Provide the (X, Y) coordinate of the cell's center where the given text is located.  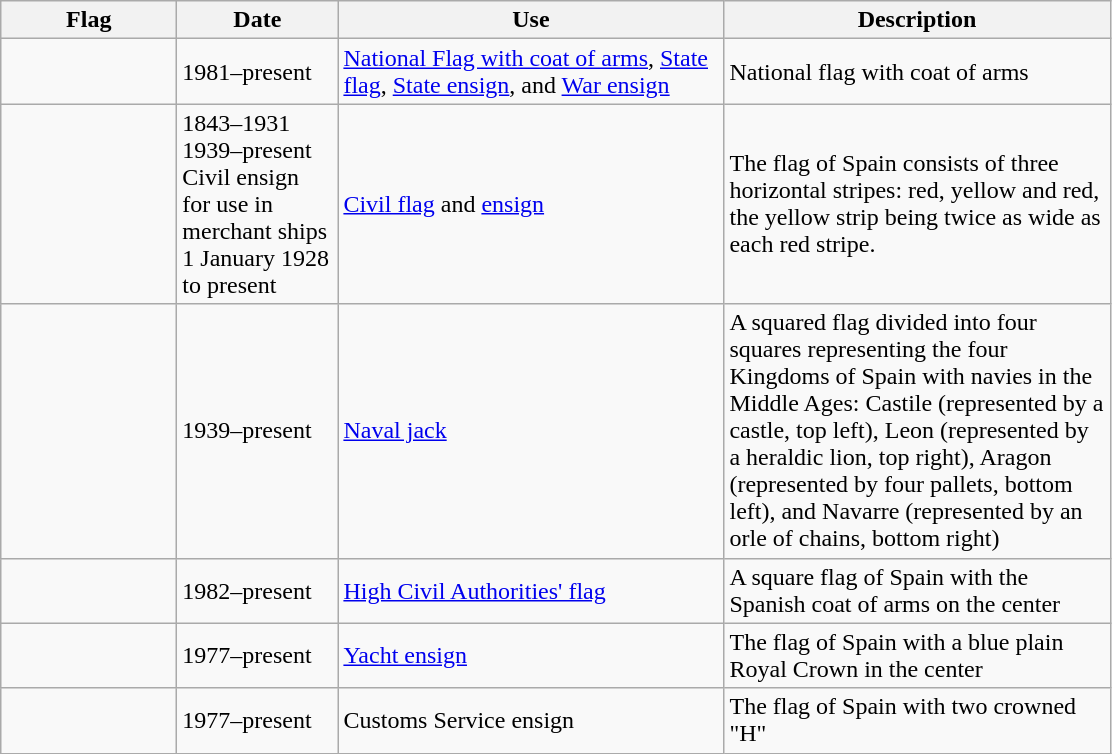
National flag with coat of arms (917, 72)
High Civil Authorities' flag (531, 590)
The flag of Spain consists of three horizontal stripes: red, yellow and red, the yellow strip being twice as wide as each red stripe. (917, 204)
Yacht ensign (531, 656)
The flag of Spain with a blue plain Royal Crown in the center (917, 656)
The flag of Spain with two crowned "H" (917, 720)
Flag (89, 20)
Naval jack (531, 431)
1843–19311939–presentCivil ensign for use in merchant ships1 January 1928 to present (258, 204)
A square flag of Spain with the Spanish coat of arms on the center (917, 590)
Customs Service ensign (531, 720)
1982–present (258, 590)
Date (258, 20)
Civil flag and ensign (531, 204)
1939–present (258, 431)
National Flag with coat of arms, State flag, State ensign, and War ensign (531, 72)
1981–present (258, 72)
Use (531, 20)
Description (917, 20)
